Search for the cell housing the specified text and yield its (X, Y) center coordinate. 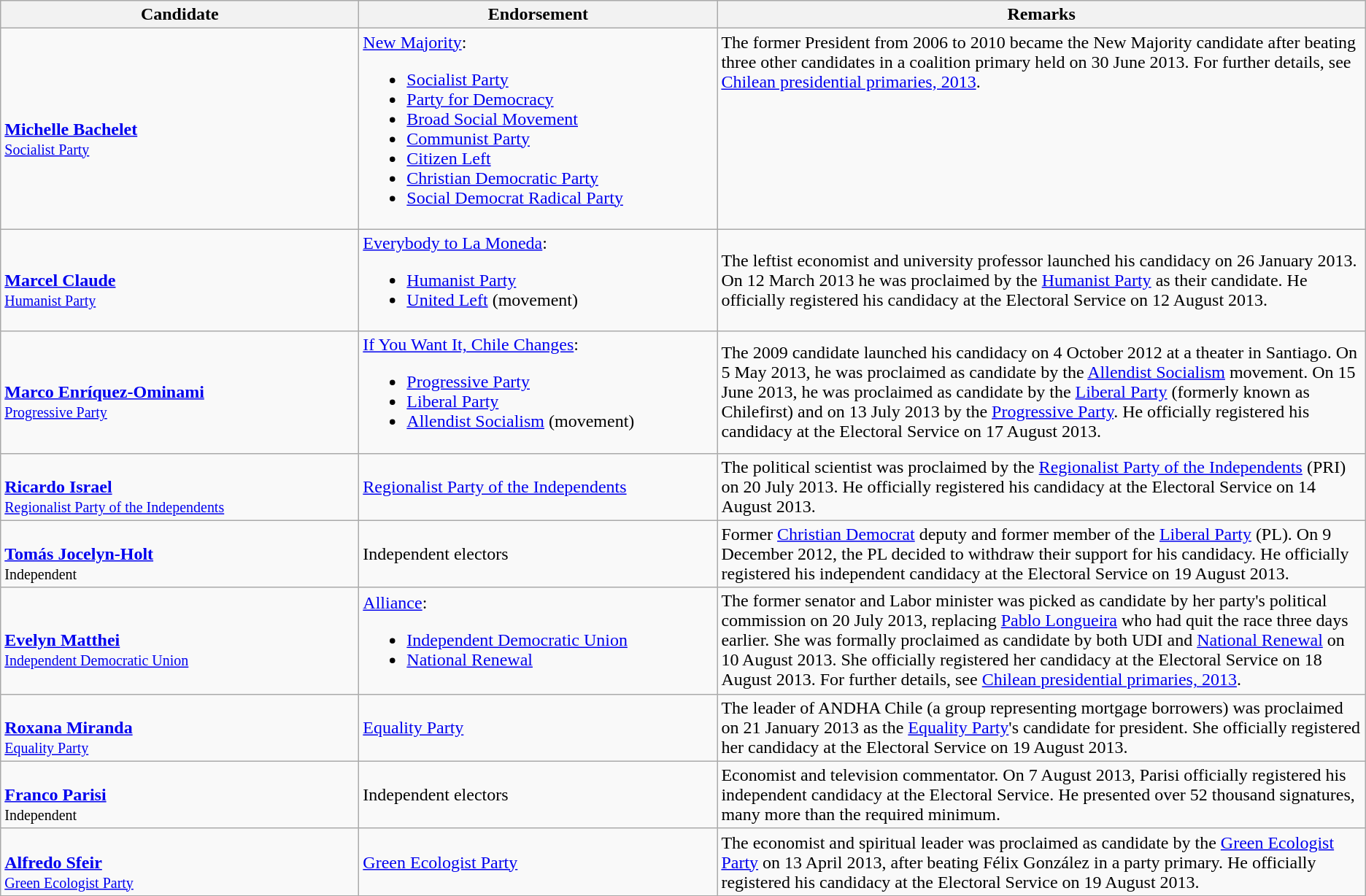
Equality Party (539, 727)
Roxana MirandaEquality Party (180, 727)
Marcel ClaudeHumanist Party (180, 280)
Green Ecologist Party (539, 862)
Endorsement (539, 15)
Ricardo IsraelRegionalist Party of the Independents (180, 487)
Alfredo SfeirGreen Ecologist Party (180, 862)
Michelle BacheletSocialist Party (180, 128)
Everybody to La Moneda: Humanist PartyUnited Left (movement) (539, 280)
Evelyn MattheiIndependent Democratic Union (180, 641)
Franco ParisiIndependent (180, 795)
Candidate (180, 15)
Remarks (1041, 15)
If You Want It, Chile Changes: Progressive Party Liberal PartyAllendist Socialism (movement) (539, 393)
Tomás Jocelyn-HoltIndependent (180, 554)
Alliance: Independent Democratic Union National Renewal (539, 641)
Regionalist Party of the Independents (539, 487)
Marco Enríquez-OminamiProgressive Party (180, 393)
